Output the [x, y] coordinate of the center of the cell containing the given text.  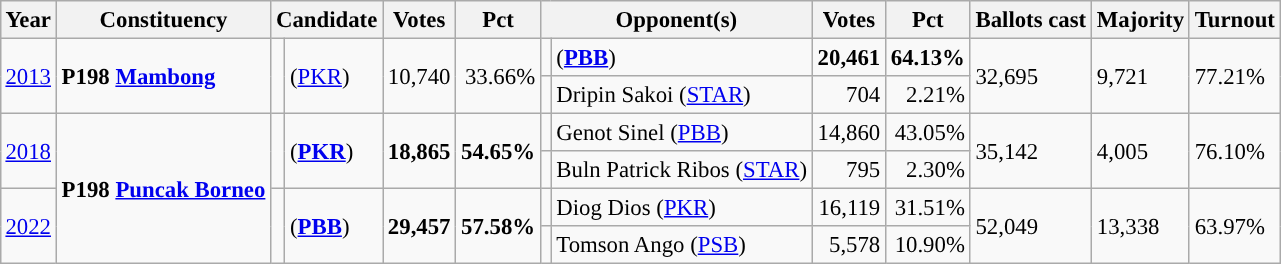
Opponent(s) [676, 20]
Turnout [1234, 20]
63.97% [1234, 226]
77.21% [1234, 76]
Majority [1141, 20]
18,865 [420, 152]
2022 [28, 226]
Buln Patrick Ribos (STAR) [682, 170]
43.05% [928, 133]
2013 [28, 76]
20,461 [848, 57]
57.58% [498, 226]
795 [848, 170]
Dripin Sakoi (STAR) [682, 95]
Candidate [327, 20]
9,721 [1141, 76]
Constituency [163, 20]
10,740 [420, 76]
76.10% [1234, 152]
64.13% [928, 57]
Diog Dios (PKR) [682, 208]
4,005 [1141, 152]
Ballots cast [1030, 20]
2.30% [928, 170]
13,338 [1141, 226]
Genot Sinel (PBB) [682, 133]
Year [28, 20]
29,457 [420, 226]
2018 [28, 152]
704 [848, 95]
14,860 [848, 133]
P198 Mambong [163, 76]
10.90% [928, 245]
P198 Puncak Borneo [163, 189]
52,049 [1030, 226]
2.21% [928, 95]
Tomson Ango (PSB) [682, 245]
31.51% [928, 208]
16,119 [848, 208]
5,578 [848, 245]
32,695 [1030, 76]
33.66% [498, 76]
35,142 [1030, 152]
54.65% [498, 152]
